Determine the [x, y] coordinate at the center of the cell enclosing the given text.  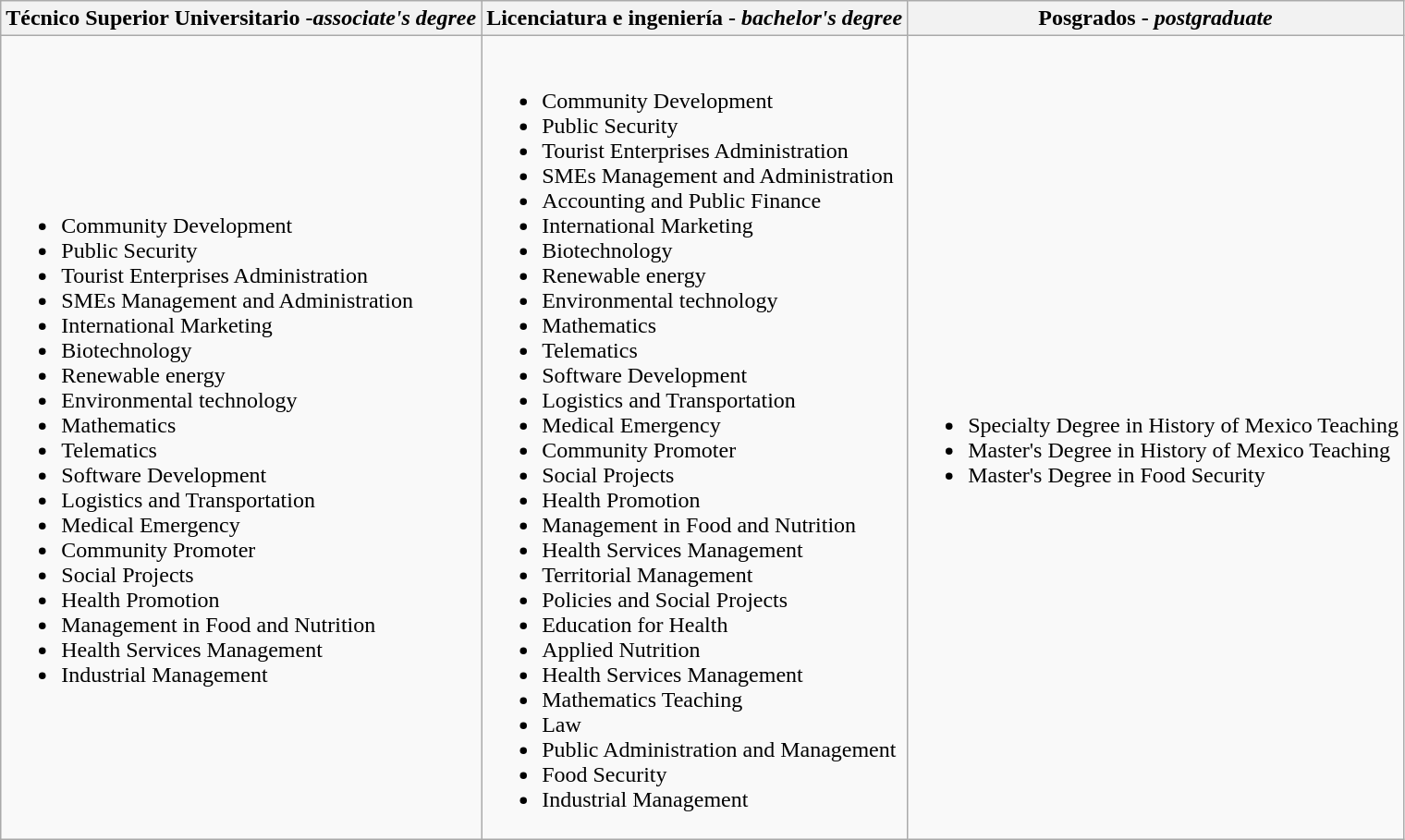
Técnico Superior Universitario -associate's degree [241, 18]
Specialty Degree in History of Mexico TeachingMaster's Degree in History of Mexico TeachingMaster's Degree in Food Security [1155, 438]
Licenciatura e ingeniería - bachelor's degree [695, 18]
Posgrados - postgraduate [1155, 18]
